Find where the given text appears and provide that cell's center as [x, y] coordinate. 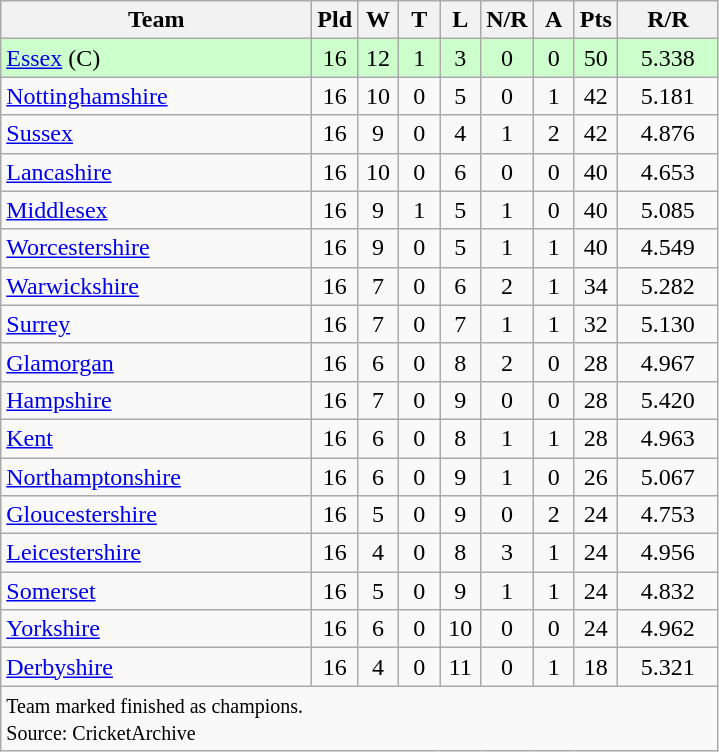
Yorkshire [156, 629]
Leicestershire [156, 553]
Northamptonshire [156, 477]
Pld [335, 20]
18 [596, 667]
R/R [668, 20]
5.067 [668, 477]
5.420 [668, 400]
Somerset [156, 591]
Sussex [156, 134]
4.956 [668, 553]
12 [378, 58]
Pts [596, 20]
4.962 [668, 629]
5.085 [668, 210]
Glamorgan [156, 362]
26 [596, 477]
4.832 [668, 591]
5.181 [668, 96]
N/R [507, 20]
Middlesex [156, 210]
4.876 [668, 134]
Team [156, 20]
4.753 [668, 515]
11 [460, 667]
5.338 [668, 58]
5.130 [668, 324]
4.653 [668, 172]
Warwickshire [156, 286]
Surrey [156, 324]
T [420, 20]
32 [596, 324]
Worcestershire [156, 248]
4.967 [668, 362]
Team marked finished as champions.Source: CricketArchive [360, 718]
Kent [156, 438]
50 [596, 58]
Derbyshire [156, 667]
Essex (C) [156, 58]
34 [596, 286]
Hampshire [156, 400]
W [378, 20]
5.321 [668, 667]
A [554, 20]
L [460, 20]
4.963 [668, 438]
Nottinghamshire [156, 96]
Gloucestershire [156, 515]
5.282 [668, 286]
Lancashire [156, 172]
4.549 [668, 248]
